Capture the cell that displays the provided text and extract its [x, y] central coordinate. 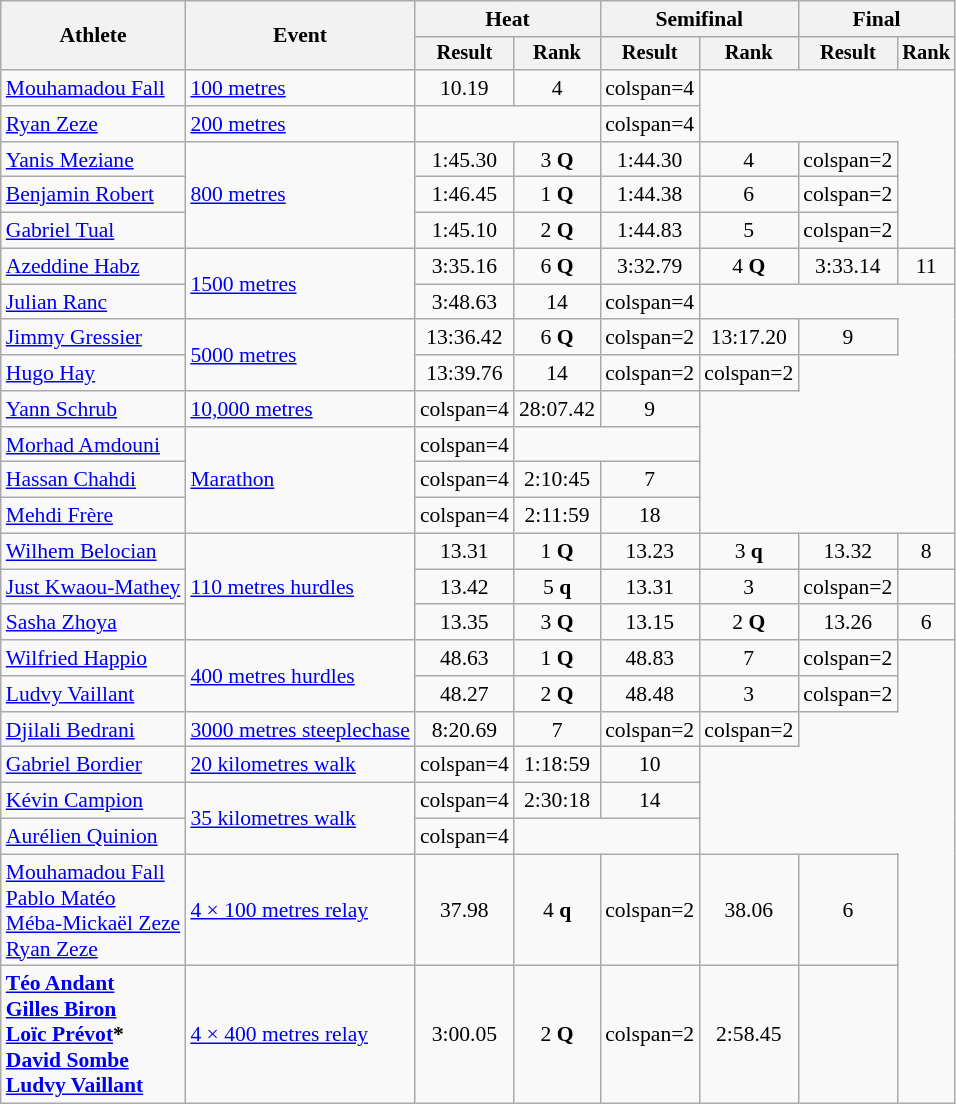
13:17.20 [748, 338]
Yanis Meziane [94, 160]
Just Kwaou-Mathey [94, 587]
1:45.10 [464, 231]
8:20.69 [464, 730]
13.42 [464, 587]
3:48.63 [464, 302]
Gabriel Bordier [94, 765]
3:33.14 [848, 267]
Mehdi Frère [94, 516]
5000 metres [300, 356]
5 [748, 231]
5 q [557, 587]
13.15 [650, 623]
Azeddine Habz [94, 267]
1:18:59 [557, 765]
1500 metres [300, 284]
1:44.83 [650, 231]
2:10:45 [557, 480]
13.23 [650, 552]
38.06 [748, 910]
3:00.05 [464, 1035]
13.32 [848, 552]
100 metres [300, 88]
400 metres hurdles [300, 676]
Semifinal [699, 19]
3:32.79 [650, 267]
13.26 [848, 623]
Marathon [300, 480]
48.27 [464, 694]
48.83 [650, 658]
10,000 metres [300, 409]
1:45.30 [464, 160]
Gabriel Tual [94, 231]
Aurélien Quinion [94, 837]
1:44.38 [650, 195]
35 kilometres walk [300, 818]
28:07.42 [557, 409]
3:35.16 [464, 267]
10.19 [464, 88]
1:44.30 [650, 160]
Final [876, 19]
Wilfried Happio [94, 658]
Morhad Amdouni [94, 445]
1:46.45 [464, 195]
Téo AndantGilles BironLoïc Prévot*David SombeLudvy Vaillant [94, 1035]
4 q [557, 910]
18 [650, 516]
Yann Schrub [94, 409]
800 metres [300, 196]
Ludvy Vaillant [94, 694]
110 metres hurdles [300, 588]
Hassan Chahdi [94, 480]
8 [926, 552]
48.63 [464, 658]
Benjamin Robert [94, 195]
Djilali Bedrani [94, 730]
2:11:59 [557, 516]
2:30:18 [557, 801]
20 kilometres walk [300, 765]
4 Q [748, 267]
Athlete [94, 36]
Heat [508, 19]
13:36.42 [464, 338]
Hugo Hay [94, 373]
13:39.76 [464, 373]
Mouhamadou FallPablo MatéoMéba-Mickaël ZezeRyan Zeze [94, 910]
4 × 100 metres relay [300, 910]
Ryan Zeze [94, 124]
Event [300, 36]
Sasha Zhoya [94, 623]
11 [926, 267]
Jimmy Gressier [94, 338]
3000 metres steeplechase [300, 730]
2:58.45 [748, 1035]
48.48 [650, 694]
37.98 [464, 910]
Kévin Campion [94, 801]
3 q [748, 552]
13.35 [464, 623]
4 × 400 metres relay [300, 1035]
10 [650, 765]
Wilhem Belocian [94, 552]
200 metres [300, 124]
Julian Ranc [94, 302]
Mouhamadou Fall [94, 88]
